Extract the [X, Y] coordinate from the center of the cell holding the provided text.  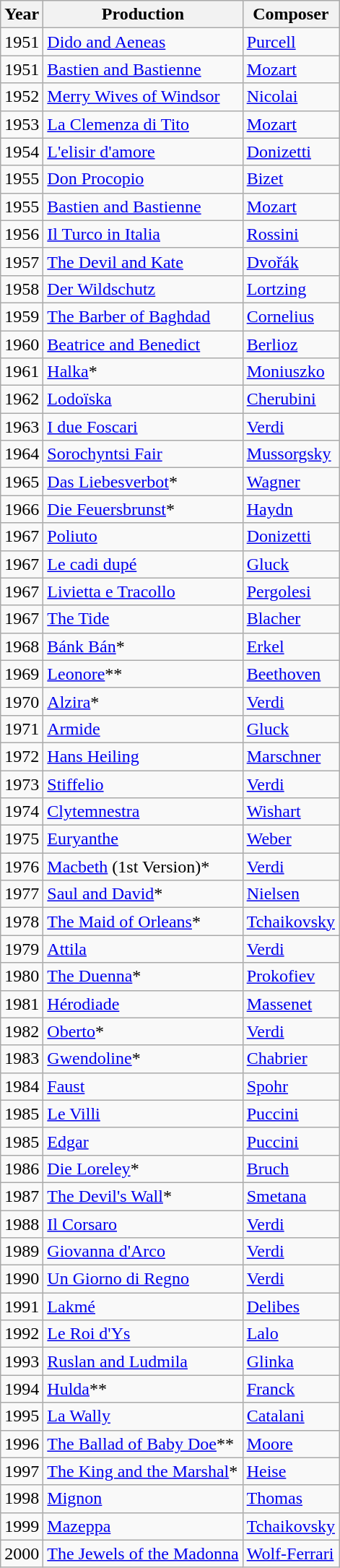
1957 [22, 261]
1968 [22, 646]
Marschner [290, 756]
1956 [22, 234]
Beethoven [290, 674]
1990 [22, 1279]
Attila [143, 949]
Hérodiade [143, 1004]
1982 [22, 1031]
Lalo [290, 1334]
1959 [22, 316]
Dvořák [290, 261]
Wagner [290, 482]
1983 [22, 1059]
1980 [22, 976]
1974 [22, 812]
Moniuszko [290, 372]
Lakmé [143, 1307]
Cherubini [290, 399]
Bizet [290, 179]
Production [143, 14]
1978 [22, 922]
Das Liebesverbot* [143, 482]
1984 [22, 1086]
Sorochyntsi Fair [143, 454]
The Devil's Wall* [143, 1196]
1997 [22, 1471]
1986 [22, 1169]
1998 [22, 1499]
Clytemnestra [143, 812]
1952 [22, 97]
Stiffelio [143, 784]
1995 [22, 1416]
Thomas [290, 1499]
Un Giorno di Regno [143, 1279]
Spohr [290, 1086]
Franck [290, 1389]
Die Feuersbrunst* [143, 509]
1960 [22, 345]
La Wally [143, 1416]
Prokofiev [290, 976]
Erkel [290, 646]
The Barber of Baghdad [143, 316]
Il Turco in Italia [143, 234]
1996 [22, 1444]
L'elisir d'amore [143, 152]
Don Procopio [143, 179]
Poliuto [143, 537]
1981 [22, 1004]
1987 [22, 1196]
Wishart [290, 812]
Leonore** [143, 674]
Ruslan and Ludmila [143, 1361]
Berlioz [290, 345]
Nielsen [290, 894]
The Ballad of Baby Doe** [143, 1444]
1966 [22, 509]
Weber [290, 839]
Rossini [290, 234]
Edgar [143, 1141]
1991 [22, 1307]
Faust [143, 1086]
Saul and David* [143, 894]
1965 [22, 482]
Giovanna d'Arco [143, 1252]
1975 [22, 839]
Bruch [290, 1169]
Blacher [290, 619]
1954 [22, 152]
Merry Wives of Windsor [143, 97]
1977 [22, 894]
Die Loreley* [143, 1169]
Glinka [290, 1361]
1963 [22, 427]
Gwendoline* [143, 1059]
Macbeth (1st Version)* [143, 867]
Hulda** [143, 1389]
1958 [22, 289]
Composer [290, 14]
Nicolai [290, 97]
Le Villi [143, 1114]
Year [22, 14]
1961 [22, 372]
Lortzing [290, 289]
Cornelius [290, 316]
Le cadi dupé [143, 564]
1993 [22, 1361]
Halka* [143, 372]
Mussorgsky [290, 454]
Dido and Aeneas [143, 42]
Purcell [290, 42]
La Clemenza di Tito [143, 124]
1964 [22, 454]
1992 [22, 1334]
Massenet [290, 1004]
Haydn [290, 509]
The King and the Marshal* [143, 1471]
The Duenna* [143, 976]
Armide [143, 729]
Hans Heiling [143, 756]
Beatrice and Benedict [143, 345]
1971 [22, 729]
1994 [22, 1389]
Alzira* [143, 701]
Mignon [143, 1499]
Le Roi d'Ys [143, 1334]
Wolf-Ferrari [290, 1554]
Pergolesi [290, 592]
Mazeppa [143, 1526]
Lodoïska [143, 399]
Oberto* [143, 1031]
The Jewels of the Madonna [143, 1554]
2000 [22, 1554]
Livietta e Tracollo [143, 592]
Euryanthe [143, 839]
1976 [22, 867]
The Tide [143, 619]
1999 [22, 1526]
Chabrier [290, 1059]
Bánk Bán* [143, 646]
1962 [22, 399]
I due Foscari [143, 427]
Moore [290, 1444]
1970 [22, 701]
Der Wildschutz [143, 289]
1973 [22, 784]
1972 [22, 756]
Delibes [290, 1307]
1988 [22, 1224]
1969 [22, 674]
1989 [22, 1252]
Il Corsaro [143, 1224]
Smetana [290, 1196]
Catalani [290, 1416]
The Maid of Orleans* [143, 922]
Heise [290, 1471]
1953 [22, 124]
1979 [22, 949]
The Devil and Kate [143, 261]
